Output the (X, Y) coordinate of the center of the cell containing the given text.  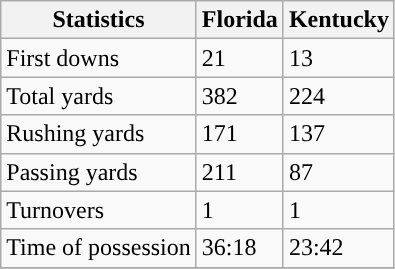
171 (240, 134)
21 (240, 58)
87 (338, 172)
382 (240, 96)
36:18 (240, 248)
211 (240, 172)
Kentucky (338, 20)
Florida (240, 20)
Statistics (99, 20)
13 (338, 58)
23:42 (338, 248)
First downs (99, 58)
Total yards (99, 96)
Rushing yards (99, 134)
224 (338, 96)
Passing yards (99, 172)
Time of possession (99, 248)
137 (338, 134)
Turnovers (99, 210)
